Extract the [x, y] coordinate from the center of the cell holding the provided text.  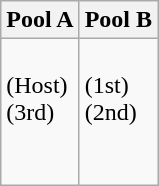
Pool B [118, 20]
Pool A [40, 20]
(1st) (2nd) [118, 112]
(Host) (3rd) [40, 112]
